Scan for the cell matching the given text and deliver its [X, Y] coordinate at center. 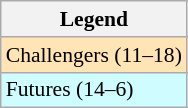
Futures (14–6) [94, 90]
Challengers (11–18) [94, 55]
Legend [94, 19]
